Search for the cell housing the specified text and yield its [x, y] center coordinate. 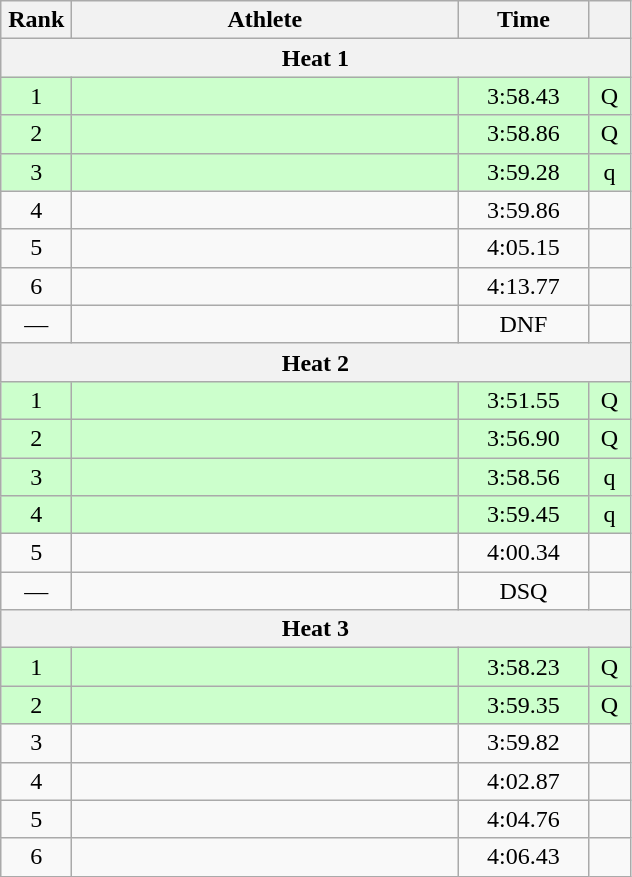
Heat 2 [316, 362]
3:58.43 [524, 96]
3:59.86 [524, 210]
DSQ [524, 591]
Rank [36, 20]
3:59.35 [524, 705]
3:58.56 [524, 477]
3:56.90 [524, 438]
Heat 3 [316, 629]
4:02.87 [524, 781]
3:51.55 [524, 400]
Heat 1 [316, 58]
3:59.28 [524, 172]
3:59.45 [524, 515]
Time [524, 20]
4:05.15 [524, 248]
3:58.23 [524, 667]
4:06.43 [524, 857]
4:00.34 [524, 553]
4:04.76 [524, 819]
3:58.86 [524, 134]
4:13.77 [524, 286]
Athlete [265, 20]
DNF [524, 324]
3:59.82 [524, 743]
